Pinpoint the cell where the given text exists, returning its (x, y) midpoint coordinate. 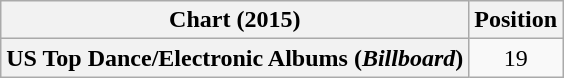
US Top Dance/Electronic Albums (Billboard) (235, 58)
Chart (2015) (235, 20)
Position (516, 20)
19 (516, 58)
